Pinpoint the cell where the given text exists, returning its [X, Y] midpoint coordinate. 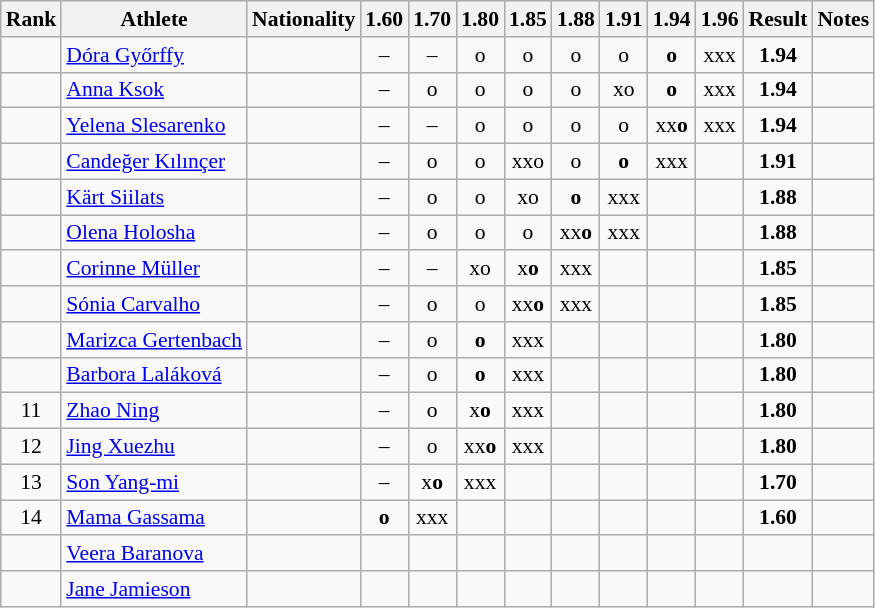
Athlete [154, 19]
Dóra Győrffy [154, 55]
Zhao Ning [154, 411]
Olena Holosha [154, 233]
12 [32, 447]
Anna Ksok [154, 90]
Corinne Müller [154, 269]
13 [32, 482]
Veera Baranova [154, 554]
Yelena Slesarenko [154, 126]
Mama Gassama [154, 518]
Nationality [304, 19]
Jane Jamieson [154, 589]
Kärt Siilats [154, 197]
11 [32, 411]
Jing Xuezhu [154, 447]
Rank [32, 19]
14 [32, 518]
Result [778, 19]
Son Yang-mi [154, 482]
Barbora Laláková [154, 375]
Candeğer Kılınçer [154, 162]
Sónia Carvalho [154, 304]
Notes [843, 19]
Marizca Gertenbach [154, 340]
1.96 [720, 19]
